Pinpoint the cell where the given text exists, returning its (x, y) midpoint coordinate. 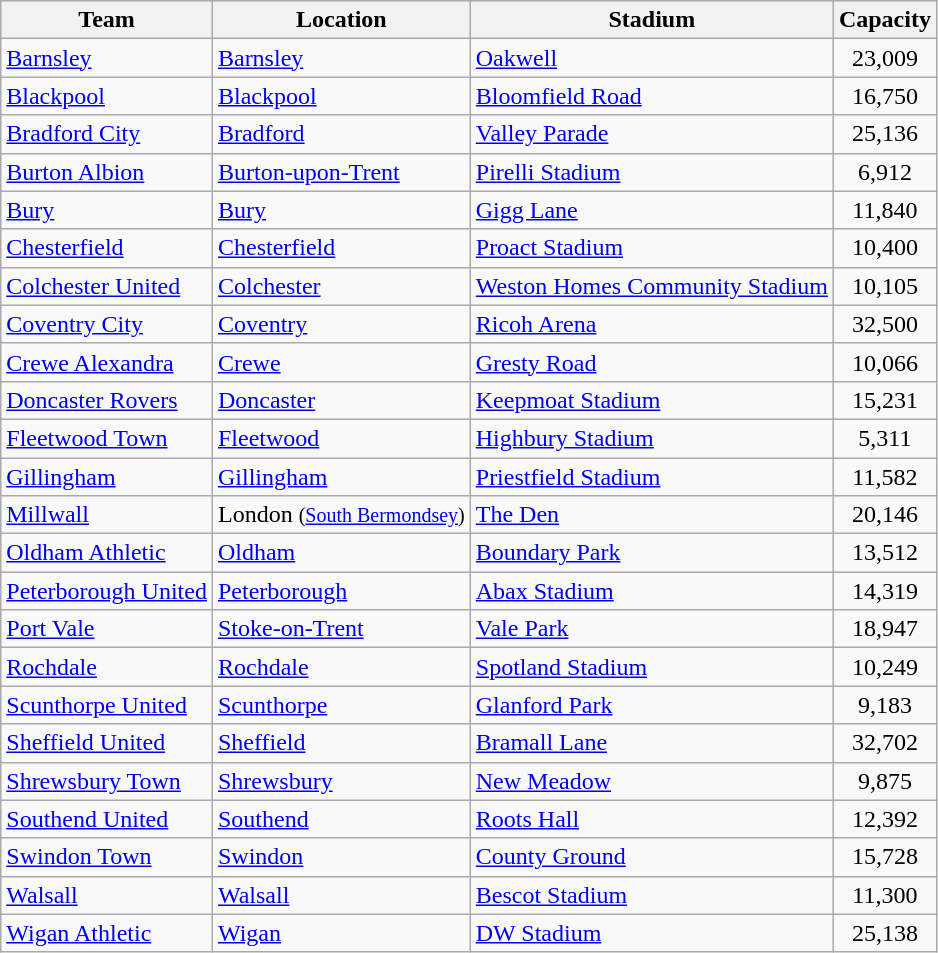
Doncaster (341, 400)
Bramall Lane (652, 743)
Spotland Stadium (652, 667)
Stoke-on-Trent (341, 629)
Roots Hall (652, 819)
Weston Homes Community Stadium (652, 286)
Gresty Road (652, 362)
Southend United (107, 819)
14,319 (884, 591)
Bradford (341, 134)
18,947 (884, 629)
Stadium (652, 20)
Bradford City (107, 134)
25,136 (884, 134)
9,183 (884, 705)
15,728 (884, 857)
Glanford Park (652, 705)
Colchester United (107, 286)
13,512 (884, 553)
20,146 (884, 515)
Abax Stadium (652, 591)
32,500 (884, 324)
Port Vale (107, 629)
Colchester (341, 286)
Sheffield United (107, 743)
Priestfield Stadium (652, 477)
Crewe (341, 362)
Shrewsbury (341, 781)
11,582 (884, 477)
9,875 (884, 781)
Bloomfield Road (652, 96)
Keepmoat Stadium (652, 400)
Capacity (884, 20)
Millwall (107, 515)
Peterborough (341, 591)
Bescot Stadium (652, 895)
Burton Albion (107, 172)
10,066 (884, 362)
25,138 (884, 933)
Gigg Lane (652, 210)
12,392 (884, 819)
Valley Parade (652, 134)
Crewe Alexandra (107, 362)
Sheffield (341, 743)
Ricoh Arena (652, 324)
23,009 (884, 58)
Wigan Athletic (107, 933)
Doncaster Rovers (107, 400)
Coventry City (107, 324)
Shrewsbury Town (107, 781)
Swindon (341, 857)
15,231 (884, 400)
Highbury Stadium (652, 438)
Coventry (341, 324)
Burton-upon-Trent (341, 172)
5,311 (884, 438)
10,105 (884, 286)
County Ground (652, 857)
Scunthorpe (341, 705)
Peterborough United (107, 591)
11,840 (884, 210)
Oakwell (652, 58)
Oldham Athletic (107, 553)
Location (341, 20)
New Meadow (652, 781)
Fleetwood Town (107, 438)
Wigan (341, 933)
The Den (652, 515)
Proact Stadium (652, 248)
Boundary Park (652, 553)
Southend (341, 819)
Pirelli Stadium (652, 172)
DW Stadium (652, 933)
10,400 (884, 248)
10,249 (884, 667)
32,702 (884, 743)
Team (107, 20)
London (South Bermondsey) (341, 515)
11,300 (884, 895)
6,912 (884, 172)
Swindon Town (107, 857)
Oldham (341, 553)
Fleetwood (341, 438)
Scunthorpe United (107, 705)
16,750 (884, 96)
Vale Park (652, 629)
